Detect which cell encompasses the target text, then output its (X, Y) center coordinate. 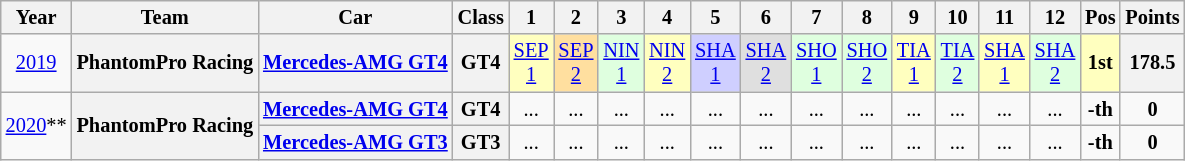
GT3 (481, 142)
1 (532, 17)
TIA2 (958, 63)
12 (1055, 17)
Year (36, 17)
2020** (36, 126)
2 (576, 17)
8 (867, 17)
Pos (1100, 17)
5 (715, 17)
Class (481, 17)
Points (1152, 17)
SEP2 (576, 63)
NIN1 (621, 63)
NIN2 (667, 63)
10 (958, 17)
1st (1100, 63)
Mercedes-AMG GT3 (355, 142)
7 (816, 17)
SHO2 (867, 63)
3 (621, 17)
178.5 (1152, 63)
TIA1 (914, 63)
11 (1004, 17)
SEP1 (532, 63)
Team (166, 17)
SHO1 (816, 63)
6 (766, 17)
4 (667, 17)
9 (914, 17)
Car (355, 17)
2019 (36, 63)
